Capture the cell that displays the provided text and extract its (x, y) central coordinate. 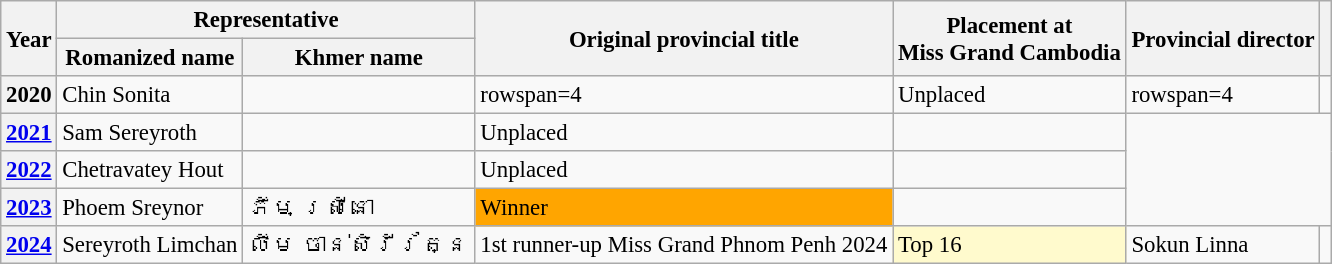
2021 (29, 133)
2022 (29, 170)
Provincial director (1223, 38)
លឹម ចាន់សិរីរ័ត្ន (359, 245)
Khmer name (359, 58)
Sam Sereyroth (150, 133)
Representative (266, 20)
Winner (684, 208)
Chin Sonita (150, 95)
2020 (29, 95)
Phoem Sreynor (150, 208)
Romanized name (150, 58)
ភឹម ស្រីនោ (359, 208)
Sokun Linna (1223, 245)
Sereyroth Limchan (150, 245)
Placement atMiss Grand Cambodia (1010, 38)
Year (29, 38)
1st runner-up Miss Grand Phnom Penh 2024 (684, 245)
2024 (29, 245)
Top 16 (1010, 245)
2023 (29, 208)
Original provincial title (684, 38)
Chetravatey Hout (150, 170)
